For the text-containing cell, return its midpoint in (x, y) coordinate format. 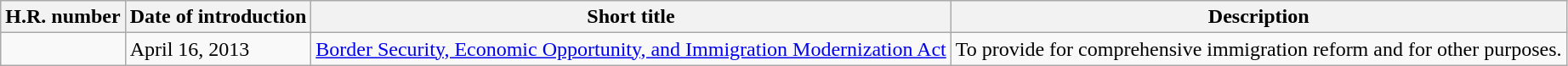
Short title (631, 17)
To provide for comprehensive immigration reform and for other purposes. (1258, 49)
Border Security, Economic Opportunity, and Immigration Modernization Act (631, 49)
April 16, 2013 (218, 49)
H.R. number (63, 17)
Date of introduction (218, 17)
Description (1258, 17)
